Find where the given text appears and provide that cell's center as (x, y) coordinate. 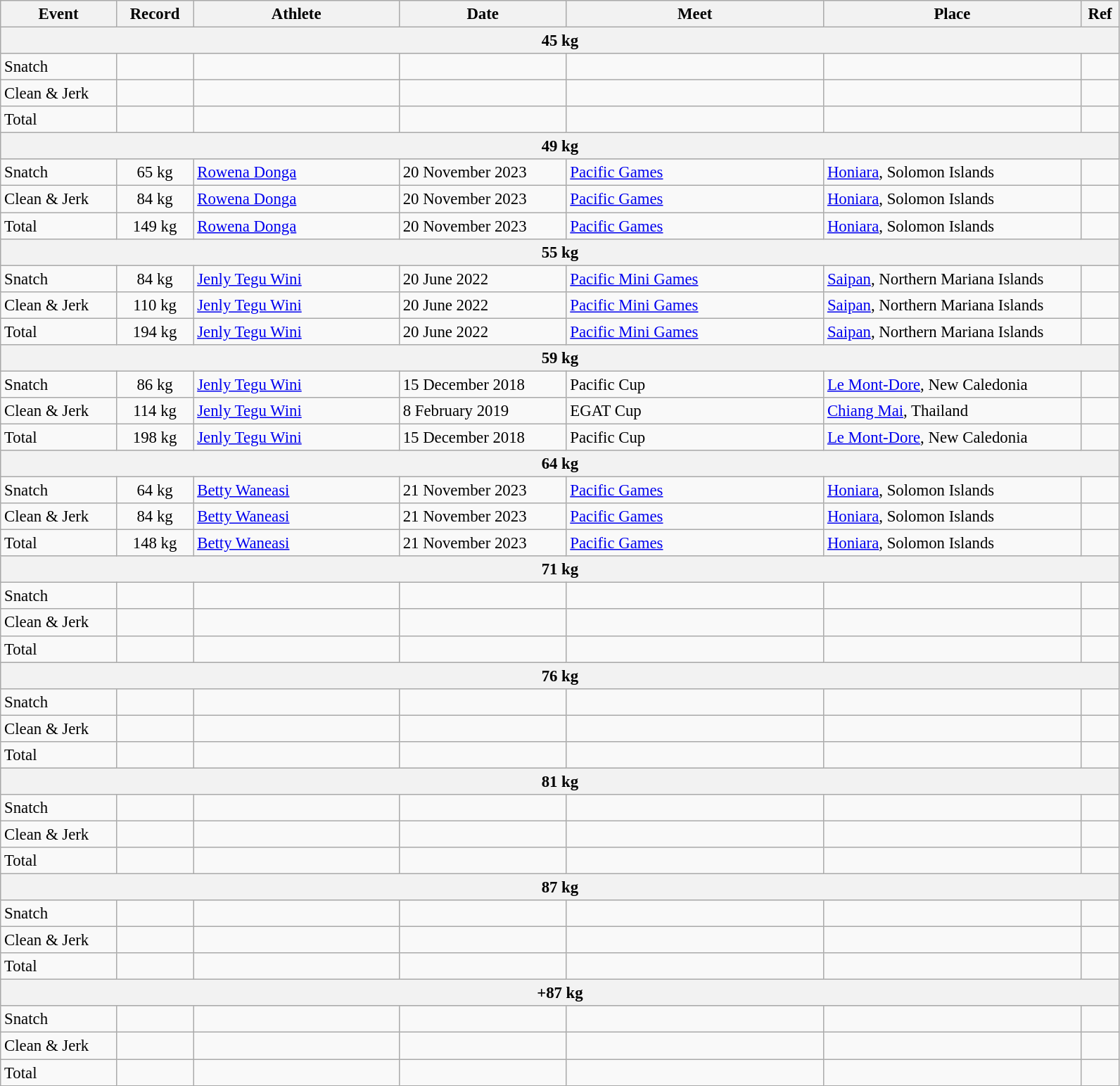
149 kg (155, 226)
71 kg (560, 569)
148 kg (155, 543)
8 February 2019 (483, 411)
114 kg (155, 411)
55 kg (560, 252)
49 kg (560, 146)
+87 kg (560, 993)
76 kg (560, 676)
194 kg (155, 332)
Chiang Mai, Thailand (953, 411)
Record (155, 14)
Place (953, 14)
Ref (1100, 14)
81 kg (560, 781)
59 kg (560, 358)
110 kg (155, 305)
EGAT Cup (695, 411)
198 kg (155, 437)
Athlete (296, 14)
87 kg (560, 888)
65 kg (155, 172)
Meet (695, 14)
Event (58, 14)
45 kg (560, 41)
86 kg (155, 384)
Date (483, 14)
